From the cell containing the given text, extract its center point as [x, y] coordinate. 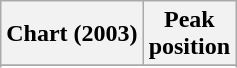
Chart (2003) [72, 34]
Peak position [189, 34]
